Output the (x, y) coordinate of the center of the cell containing the given text.  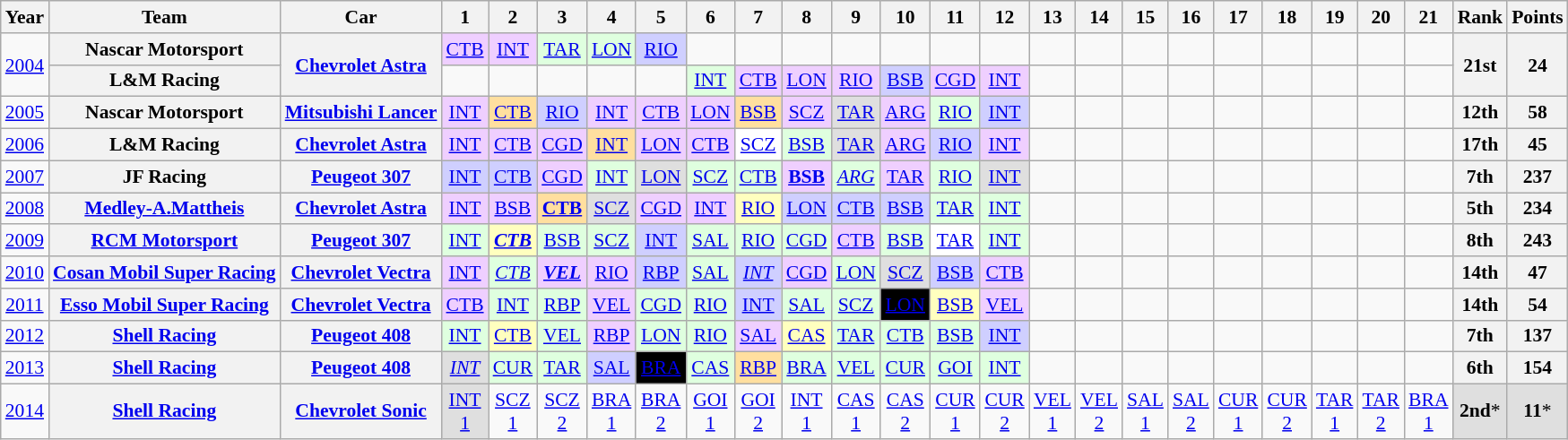
2005 (25, 113)
SCZ1 (513, 412)
54 (1538, 305)
TAR1 (1335, 412)
GOI2 (758, 412)
GOI1 (710, 412)
Esso Mobil Super Racing (165, 305)
2010 (25, 272)
3 (562, 17)
8 (807, 17)
2 (513, 17)
Points (1538, 17)
4 (611, 17)
2nd* (1481, 412)
20 (1381, 17)
24 (1538, 65)
15 (1146, 17)
2013 (25, 368)
2006 (25, 145)
17th (1481, 145)
9 (855, 17)
Team (165, 17)
CAS2 (905, 412)
Cosan Mobil Super Racing (165, 272)
VEL2 (1099, 412)
Medley-A.Mattheis (165, 209)
1 (464, 17)
Rank (1481, 17)
8th (1481, 241)
6th (1481, 368)
16 (1191, 17)
2012 (25, 336)
SAL2 (1191, 412)
12 (1004, 17)
Chevrolet Sonic (361, 412)
21 (1429, 17)
47 (1538, 272)
21st (1481, 65)
45 (1538, 145)
234 (1538, 209)
RCM Motorsport (165, 241)
JF Racing (165, 177)
Car (361, 17)
2009 (25, 241)
SCZ2 (562, 412)
2007 (25, 177)
2004 (25, 65)
17 (1239, 17)
6 (710, 17)
2014 (25, 412)
GOI (956, 368)
12th (1481, 113)
137 (1538, 336)
BRA2 (661, 412)
19 (1335, 17)
CAS1 (855, 412)
243 (1538, 241)
Mitsubishi Lancer (361, 113)
VEL1 (1053, 412)
10 (905, 17)
5 (661, 17)
2008 (25, 209)
2011 (25, 305)
11 (956, 17)
18 (1287, 17)
13 (1053, 17)
11* (1538, 412)
237 (1538, 177)
154 (1538, 368)
5th (1481, 209)
TAR2 (1381, 412)
SAL1 (1146, 412)
7 (758, 17)
14 (1099, 17)
Year (25, 17)
58 (1538, 113)
